Find where the given text appears and provide that cell's center as (X, Y) coordinate. 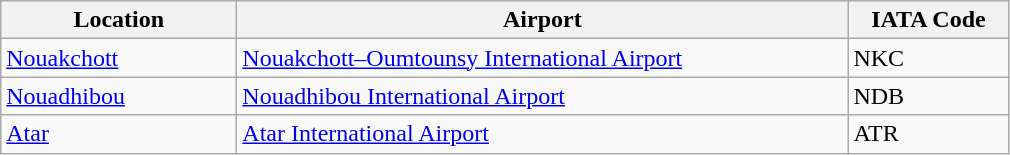
Nouakchott (119, 58)
Airport (542, 20)
ATR (928, 134)
NKC (928, 58)
NDB (928, 96)
Nouadhibou International Airport (542, 96)
IATA Code (928, 20)
Location (119, 20)
Nouadhibou (119, 96)
Atar International Airport (542, 134)
Atar (119, 134)
Nouakchott–Oumtounsy International Airport (542, 58)
